Identify which cell holds the provided text, then report its [X, Y] central coordinate. 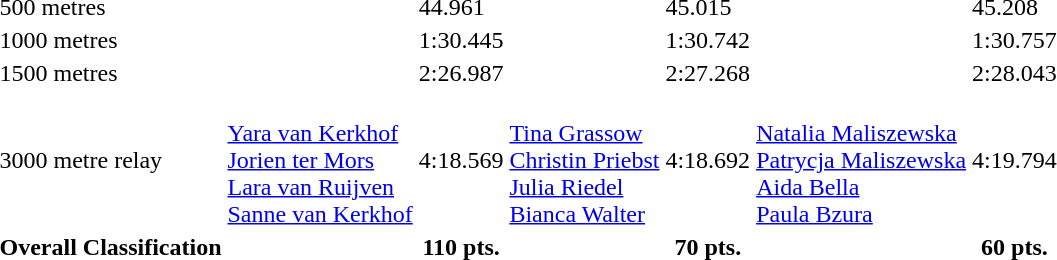
4:18.569 [461, 160]
2:26.987 [461, 73]
2:27.268 [708, 73]
1:30.742 [708, 40]
1:30.445 [461, 40]
Yara van KerkhofJorien ter MorsLara van RuijvenSanne van Kerkhof [320, 160]
Natalia MaliszewskaPatrycja MaliszewskaAida BellaPaula Bzura [862, 160]
Tina GrassowChristin PriebstJulia RiedelBianca Walter [584, 160]
4:18.692 [708, 160]
